Provide the [x, y] coordinate of the cell's center where the given text is located.  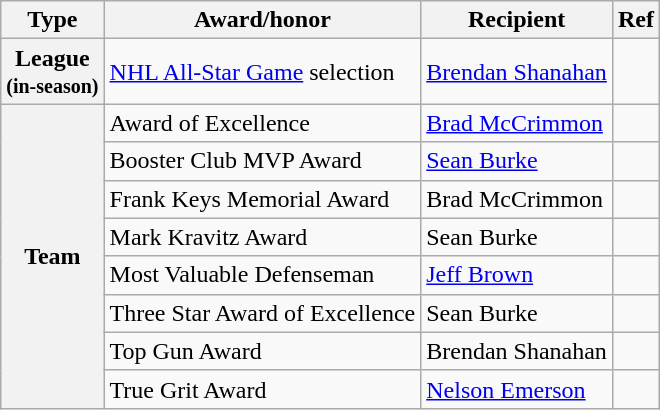
Nelson Emerson [517, 389]
Three Star Award of Excellence [262, 313]
Mark Kravitz Award [262, 237]
Jeff Brown [517, 275]
Award/honor [262, 20]
League(in-season) [52, 72]
True Grit Award [262, 389]
Award of Excellence [262, 123]
Recipient [517, 20]
Ref [636, 20]
Team [52, 256]
Most Valuable Defenseman [262, 275]
Booster Club MVP Award [262, 161]
NHL All-Star Game selection [262, 72]
Frank Keys Memorial Award [262, 199]
Type [52, 20]
Top Gun Award [262, 351]
